Find where the given text appears and provide that cell's center as (x, y) coordinate. 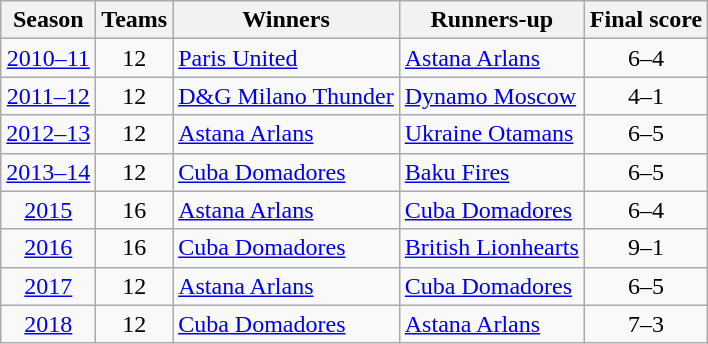
4–1 (646, 96)
Dynamo Moscow (492, 96)
9–1 (646, 248)
Winners (286, 20)
Ukraine Otamans (492, 134)
2016 (48, 248)
Teams (134, 20)
Paris United (286, 58)
British Lionhearts (492, 248)
2013–14 (48, 172)
2011–12 (48, 96)
2010–11 (48, 58)
7–3 (646, 324)
Season (48, 20)
2017 (48, 286)
2015 (48, 210)
Final score (646, 20)
2012–13 (48, 134)
Runners-up (492, 20)
D&G Milano Thunder (286, 96)
2018 (48, 324)
Baku Fires (492, 172)
